Find where the given text appears and provide that cell's center as (X, Y) coordinate. 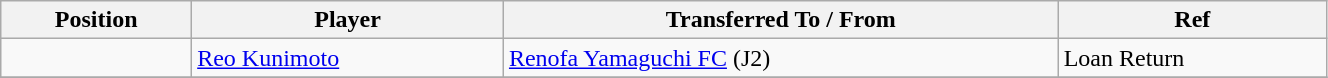
Ref (1192, 20)
Loan Return (1192, 58)
Position (96, 20)
Reo Kunimoto (348, 58)
Player (348, 20)
Transferred To / From (780, 20)
Renofa Yamaguchi FC (J2) (780, 58)
